From the cell containing the given text, extract its center point as (X, Y) coordinate. 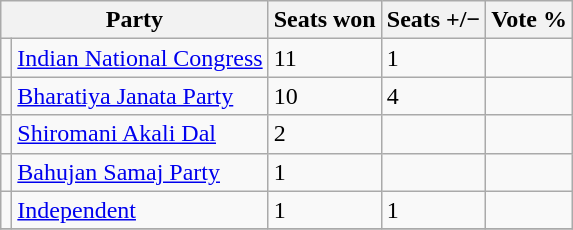
Shiromani Akali Dal (140, 134)
11 (324, 58)
Bharatiya Janata Party (140, 96)
Indian National Congress (140, 58)
4 (433, 96)
2 (324, 134)
Seats +/− (433, 20)
Bahujan Samaj Party (140, 172)
Vote % (530, 20)
10 (324, 96)
Seats won (324, 20)
Independent (140, 210)
Party (134, 20)
